Find where the given text appears and provide that cell's center as (x, y) coordinate. 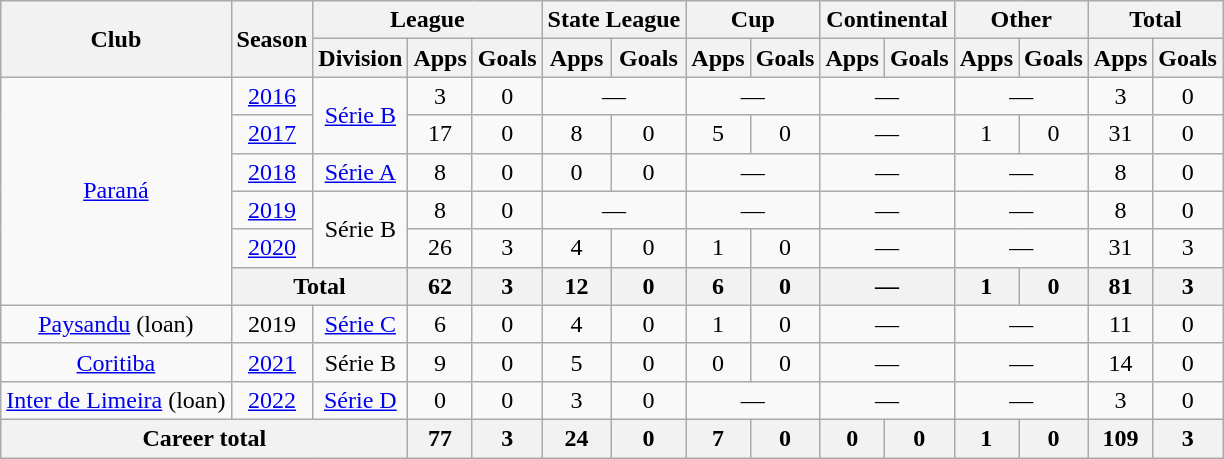
Série A (360, 172)
7 (718, 438)
State League (614, 20)
26 (440, 248)
Division (360, 58)
Season (272, 39)
Coritiba (116, 362)
Club (116, 39)
Inter de Limeira (loan) (116, 400)
17 (440, 134)
Paraná (116, 191)
League (428, 20)
Cup (753, 20)
24 (576, 438)
Other (1021, 20)
14 (1120, 362)
77 (440, 438)
2022 (272, 400)
Série C (360, 324)
2017 (272, 134)
62 (440, 286)
2016 (272, 96)
2021 (272, 362)
9 (440, 362)
2018 (272, 172)
11 (1120, 324)
2020 (272, 248)
Paysandu (loan) (116, 324)
12 (576, 286)
Continental (887, 20)
81 (1120, 286)
Career total (204, 438)
109 (1120, 438)
Série D (360, 400)
